Capture the cell that displays the provided text and extract its (x, y) central coordinate. 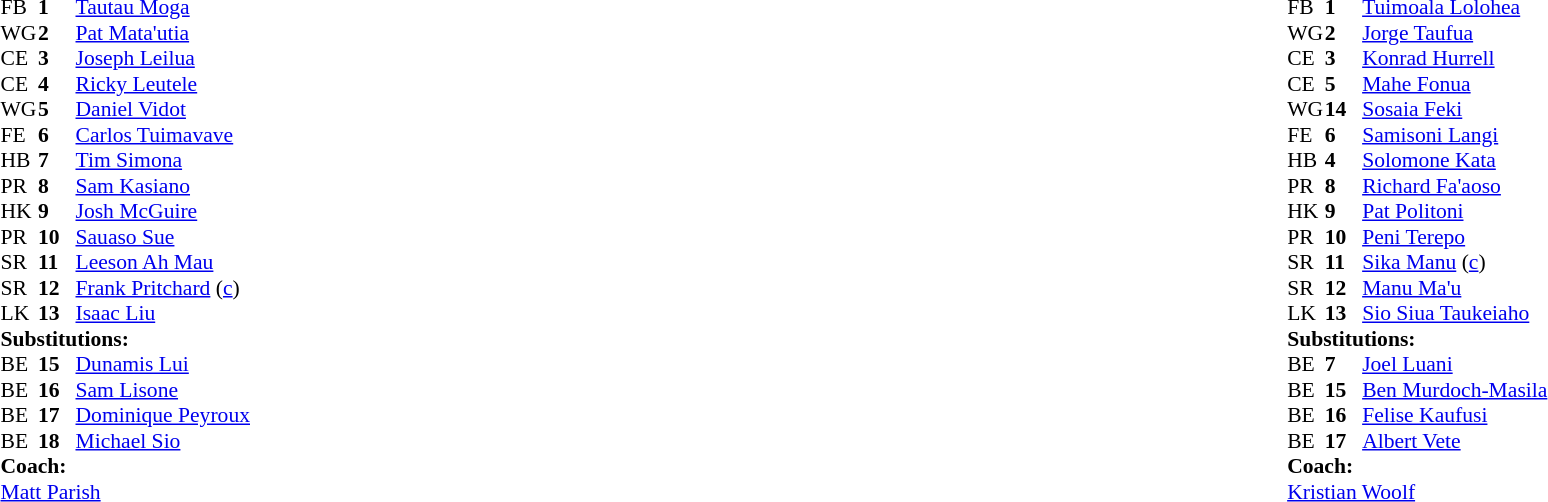
Sika Manu (c) (1454, 263)
Daniel Vidot (163, 109)
Isaac Liu (163, 313)
Pat Politoni (1454, 211)
Josh McGuire (163, 211)
Jorge Taufua (1454, 33)
Joel Luani (1454, 365)
Sam Kasiano (163, 186)
Sam Lisone (163, 390)
Mahe Fonua (1454, 84)
Frank Pritchard (c) (163, 288)
Samisoni Langi (1454, 135)
18 (57, 441)
Michael Sio (163, 441)
Pat Mata'utia (163, 33)
Richard Fa'aoso (1454, 186)
Dunamis Lui (163, 365)
Joseph Leilua (163, 59)
Sio Siua Taukeiaho (1454, 313)
Solomone Kata (1454, 161)
Ben Murdoch-Masila (1454, 390)
Ricky Leutele (163, 84)
Peni Terepo (1454, 237)
Konrad Hurrell (1454, 59)
14 (1344, 109)
Dominique Peyroux (163, 415)
Tim Simona (163, 161)
Carlos Tuimavave (163, 135)
Sosaia Feki (1454, 109)
Felise Kaufusi (1454, 415)
Sauaso Sue (163, 237)
Albert Vete (1454, 441)
Leeson Ah Mau (163, 263)
Manu Ma'u (1454, 288)
